Scan for the cell matching the given text and deliver its [X, Y] coordinate at center. 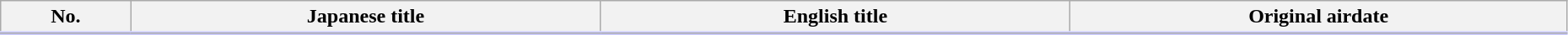
Original airdate [1318, 17]
English title [835, 17]
No. [66, 17]
Japanese title [366, 17]
